Identify which cell holds the provided text, then report its [X, Y] central coordinate. 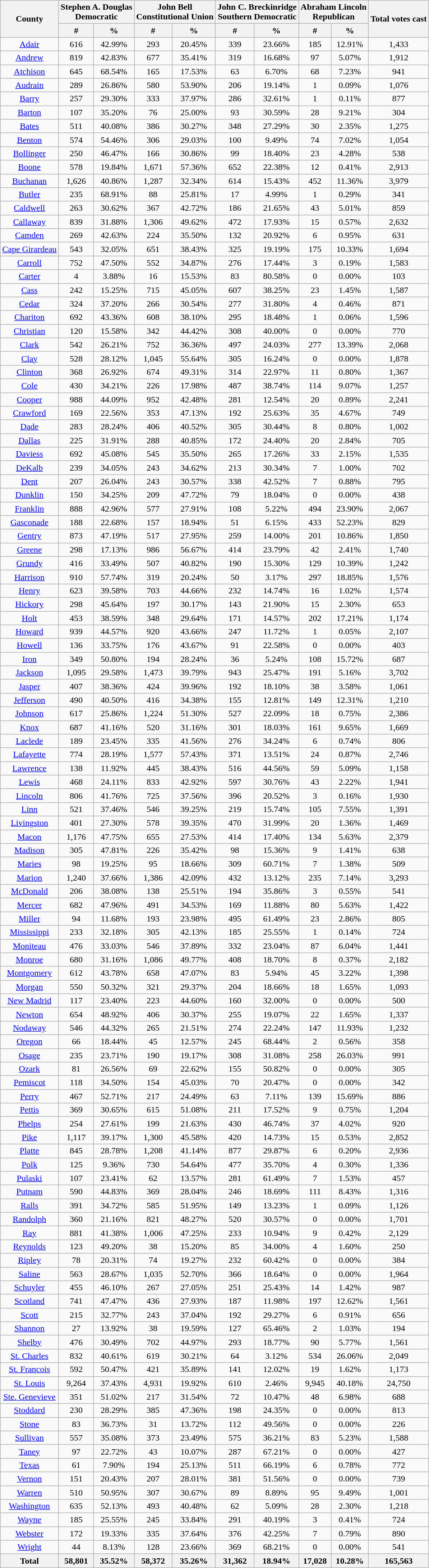
Mercer [29, 905]
40.50% [114, 700]
59 [315, 768]
27.53% [194, 837]
2.41% [350, 550]
674 [153, 372]
1,577 [153, 755]
1,001 [399, 1492]
23.79% [276, 550]
545 [153, 454]
495 [235, 919]
85 [235, 1246]
42.99% [114, 44]
22 [315, 1014]
283 [76, 427]
0.05% [350, 632]
386 [153, 126]
1,336 [399, 1165]
28.67% [114, 1274]
21.16% [114, 1219]
Andrew [29, 58]
1,337 [399, 1014]
Cedar [29, 304]
Adair [29, 44]
52.70% [194, 1274]
Howard [29, 632]
15.30% [276, 563]
31,362 [235, 1561]
175 [315, 249]
638 [399, 850]
201 [315, 536]
176 [153, 645]
22.62% [194, 1069]
52.13% [114, 1506]
17.93% [276, 222]
1,242 [399, 563]
44.56% [276, 768]
78 [76, 1260]
Pemiscot [29, 1083]
Daviess [29, 454]
367 [153, 208]
2.46% [276, 1383]
7.90% [114, 1465]
12.91% [350, 44]
Putnam [29, 1192]
5.16% [350, 673]
67.21% [276, 1451]
3,293 [399, 878]
37.66% [114, 878]
Henry [29, 591]
15.74% [276, 809]
34.38% [194, 700]
32.18% [114, 932]
Lincoln [29, 795]
72 [235, 1397]
42.96% [114, 509]
8.43% [350, 1192]
37.20% [114, 304]
24.35% [276, 1410]
47.19% [114, 536]
770 [399, 331]
28.29% [114, 1410]
161 [315, 727]
490 [76, 700]
St. Francois [29, 1369]
332 [235, 946]
1,878 [399, 358]
John C. BreckinridgeSouthern Democratic [257, 12]
656 [399, 1315]
Iron [29, 659]
6.04% [350, 946]
0.89% [350, 400]
23.71% [114, 1055]
497 [235, 345]
30.34% [276, 468]
17.53% [194, 71]
4.02% [350, 1124]
1,583 [399, 263]
2,129 [399, 1233]
57.74% [114, 577]
64 [235, 1356]
Buchanan [29, 181]
239 [76, 468]
151 [76, 1479]
1.42% [350, 1288]
2,386 [399, 714]
3.88% [114, 276]
Barton [29, 112]
623 [76, 591]
John BellConstitutional Union [175, 12]
0.19% [350, 263]
38.10% [194, 317]
0.88% [350, 481]
44.60% [194, 1000]
408 [235, 960]
Franklin [29, 509]
27.29% [276, 126]
35.20% [114, 112]
247 [235, 632]
615 [153, 1110]
Platte [29, 1151]
487 [235, 386]
1,117 [76, 1137]
127 [235, 1329]
32.05% [114, 249]
40.52% [194, 427]
1,596 [399, 317]
147 [315, 1028]
McDonald [29, 891]
1,576 [399, 577]
17.44% [276, 263]
16.68% [276, 58]
30.76% [276, 782]
0.11% [350, 99]
37.43% [114, 1383]
1,218 [399, 1506]
20.24% [194, 577]
246 [235, 1192]
1.03% [350, 1329]
608 [153, 317]
15.72% [350, 659]
5.24% [276, 659]
17,028 [315, 1561]
1,912 [399, 58]
10.39% [350, 563]
19.84% [114, 167]
563 [76, 1274]
27.05% [194, 1288]
658 [153, 973]
339 [235, 44]
Clinton [29, 372]
286 [235, 99]
Linn [29, 809]
1,176 [76, 837]
70 [235, 1083]
Clark [29, 345]
6.70% [276, 71]
27.95% [194, 536]
0.14% [350, 932]
2,913 [399, 167]
47.47% [114, 1301]
132 [235, 235]
14.73% [276, 1137]
1,850 [399, 536]
12.54% [276, 400]
10.07% [194, 1451]
614 [235, 181]
13.23% [276, 1205]
314 [235, 372]
291 [235, 1520]
258 [315, 1055]
17.26% [276, 454]
Dent [29, 481]
44.09% [114, 400]
Morgan [29, 987]
90 [315, 1342]
52.71% [114, 1096]
68.21% [276, 1547]
351 [76, 1397]
27.61% [114, 1124]
54.46% [114, 140]
1,224 [153, 714]
37.46% [114, 809]
987 [399, 1288]
88 [153, 195]
139 [315, 1096]
219 [235, 809]
11.68% [114, 919]
988 [76, 400]
Moniteau [29, 946]
20.52% [276, 795]
12.62% [350, 1301]
1,035 [153, 1274]
81 [76, 1069]
Texas [29, 1465]
Gasconade [29, 522]
1,587 [399, 290]
37 [315, 1124]
26.04% [114, 481]
1,208 [153, 1151]
575 [235, 1438]
39.35% [194, 823]
Taney [29, 1451]
45.64% [114, 604]
19.14% [276, 85]
0.20% [350, 1151]
574 [76, 140]
20.43% [114, 1479]
2,746 [399, 755]
Washington [29, 1506]
22.97% [276, 372]
1,535 [399, 454]
9,945 [315, 1383]
40.00% [276, 331]
18.85% [350, 577]
26.56% [114, 1069]
230 [76, 1410]
295 [235, 317]
Callaway [29, 222]
9.65% [350, 727]
42.72% [194, 208]
68.91% [114, 195]
0.91% [350, 1315]
1,232 [399, 1028]
Vernon [29, 1479]
306 [153, 140]
655 [153, 837]
15.25% [114, 290]
616 [76, 44]
105 [315, 809]
445 [153, 768]
Greene [29, 550]
47.72% [194, 495]
819 [76, 58]
358 [399, 1041]
321 [153, 987]
39.96% [194, 686]
50.82% [276, 1069]
160 [235, 1000]
35.86% [276, 891]
11 [315, 372]
1,257 [399, 386]
0.56% [350, 1041]
0.57% [350, 222]
79 [235, 495]
31.54% [194, 1397]
20.31% [114, 1260]
Atchison [29, 71]
368 [76, 372]
40.18% [350, 1383]
23.45% [114, 741]
11.98% [276, 1301]
7.02% [350, 140]
111 [315, 1192]
Miller [29, 919]
24.40% [276, 440]
0.53% [350, 1137]
34.25% [114, 495]
1,964 [399, 1274]
859 [399, 208]
224 [153, 235]
47.25% [194, 1233]
385 [153, 1410]
45.08% [114, 454]
1,275 [399, 126]
25.47% [276, 673]
651 [153, 249]
53.90% [194, 85]
341 [399, 195]
34.87% [194, 263]
36.21% [276, 1438]
15.69% [350, 1096]
263 [76, 208]
407 [76, 686]
County [29, 19]
597 [235, 782]
4.67% [350, 413]
Hickory [29, 604]
60.42% [276, 1260]
3.17% [276, 577]
49.62% [194, 222]
577 [153, 509]
832 [76, 1356]
805 [399, 919]
Audrain [29, 85]
32.34% [194, 181]
1,473 [153, 673]
Harrison [29, 577]
Cooper [29, 400]
452 [315, 181]
80 [315, 905]
28.04% [194, 1192]
2.84% [350, 440]
18.77% [276, 1342]
1,701 [399, 1219]
44.83% [114, 1192]
89 [235, 1492]
267 [153, 1288]
49.77% [194, 960]
Dade [29, 427]
42.83% [114, 58]
635 [76, 1506]
171 [235, 618]
15.53% [194, 276]
9,264 [76, 1383]
19.33% [114, 1534]
17.21% [350, 618]
44.32% [114, 1028]
33.49% [114, 563]
845 [76, 1151]
18.10% [276, 686]
2.86% [350, 919]
4,931 [153, 1383]
Howell [29, 645]
Randolph [29, 1219]
Marion [29, 878]
396 [235, 795]
30.44% [276, 427]
1.53% [350, 1178]
41.38% [114, 1233]
1,006 [153, 1233]
1,441 [399, 946]
Crawford [29, 413]
42 [315, 550]
22.68% [114, 522]
Osage [29, 1055]
493 [153, 1506]
2,049 [399, 1356]
266 [153, 304]
42.13% [194, 932]
10.28% [350, 1561]
43.66% [194, 632]
47.50% [114, 263]
58,372 [153, 1561]
8.13% [114, 1547]
0.46% [350, 304]
725 [153, 795]
103 [399, 276]
1,093 [399, 987]
38.25% [276, 290]
35 [315, 413]
Cape Girardeau [29, 249]
12 [315, 167]
46.74% [276, 1124]
259 [235, 536]
68.44% [276, 1041]
5.22% [276, 509]
11.93% [350, 1028]
Pike [29, 1137]
457 [399, 1178]
1.62% [350, 1369]
652 [235, 167]
433 [315, 522]
1,574 [399, 591]
Ray [29, 1233]
9.21% [350, 112]
23.98% [194, 919]
1.36% [350, 823]
Caldwell [29, 208]
952 [153, 400]
631 [399, 235]
22.56% [114, 413]
Maries [29, 864]
1,174 [399, 618]
50.32% [114, 987]
1,316 [399, 1192]
66.19% [276, 1465]
1,306 [153, 222]
324 [76, 304]
10.94% [276, 1233]
2.22% [350, 782]
472 [235, 222]
51.95% [194, 1205]
0.74% [350, 741]
Madison [29, 850]
3.22% [350, 973]
39.17% [114, 1137]
Polk [29, 1165]
20.47% [276, 1083]
517 [153, 536]
338 [235, 481]
29.58% [114, 673]
Pulaski [29, 1178]
Newton [29, 1014]
Mississippi [29, 932]
715 [153, 290]
35.42% [194, 850]
7.14% [350, 878]
11.92% [114, 768]
14.57% [276, 618]
509 [399, 864]
619 [153, 1356]
688 [399, 1397]
373 [153, 1438]
421 [153, 1369]
52.23% [350, 522]
32.00% [276, 1000]
682 [76, 905]
1,086 [153, 960]
40.19% [276, 1520]
28.19% [114, 755]
30.49% [114, 1342]
30.67% [194, 1492]
5.01% [350, 208]
40.85% [194, 440]
3.58% [350, 686]
9.07% [350, 386]
29.27% [276, 1315]
813 [399, 1410]
Stoddard [29, 1410]
33.84% [194, 1520]
10.47% [276, 1397]
51.02% [114, 1397]
420 [235, 1137]
0.55% [350, 891]
209 [153, 495]
34.21% [114, 386]
189 [76, 741]
117 [76, 1000]
46.10% [114, 1288]
61 [76, 1465]
94 [76, 919]
14.74% [276, 591]
47.36% [194, 1410]
881 [76, 1233]
10.33% [350, 249]
21.63% [194, 1124]
467 [76, 1096]
991 [399, 1055]
213 [235, 468]
Bollinger [29, 153]
47.75% [114, 837]
Perry [29, 1096]
19.27% [194, 1260]
427 [399, 1451]
371 [235, 755]
Lafayette [29, 755]
40.08% [114, 126]
27 [76, 1329]
5.77% [350, 1342]
500 [399, 1000]
42.92% [194, 782]
Shelby [29, 1342]
24.49% [194, 1096]
44.42% [194, 331]
Nodaway [29, 1028]
0.16% [350, 795]
Webster [29, 1534]
25.81% [194, 195]
890 [399, 1534]
40.48% [194, 1506]
26.86% [114, 85]
69 [153, 1069]
40.86% [114, 181]
2,182 [399, 960]
12.02% [276, 1369]
0.37% [350, 960]
31.80% [276, 304]
60.71% [276, 864]
821 [153, 1219]
Chariton [29, 317]
47.13% [194, 413]
325 [235, 249]
677 [153, 58]
215 [76, 1315]
1,941 [399, 782]
12.81% [276, 700]
91 [235, 645]
19 [315, 1369]
13.57% [194, 1178]
Schuyler [29, 1288]
157 [153, 522]
24,750 [399, 1383]
57.43% [194, 755]
37.89% [194, 946]
15.58% [114, 331]
1,300 [153, 1137]
1,126 [399, 1205]
1,210 [399, 700]
257 [76, 99]
29.30% [114, 99]
617 [76, 714]
48 [315, 1397]
543 [76, 249]
1,367 [399, 372]
50.47% [114, 1369]
Knox [29, 727]
45.05% [194, 290]
Wright [29, 1547]
New Madrid [29, 1000]
13.51% [276, 755]
129 [315, 563]
136 [76, 645]
198 [235, 1410]
38.36% [114, 686]
165 [153, 71]
1,002 [399, 427]
468 [76, 782]
2.35% [350, 126]
Scotland [29, 1301]
10.86% [350, 536]
21.65% [276, 208]
542 [76, 345]
Warren [29, 1492]
30.17% [194, 604]
41.56% [194, 741]
35.89% [194, 1369]
Jefferson [29, 700]
22.58% [276, 645]
871 [399, 304]
436 [153, 1301]
40.61% [114, 1356]
1,240 [76, 878]
Gentry [29, 536]
165,563 [399, 1561]
939 [76, 632]
Johnson [29, 714]
19.59% [194, 1329]
1,386 [153, 878]
27.91% [194, 509]
40.82% [194, 563]
1,694 [399, 249]
114 [315, 386]
1.00% [350, 468]
1.60% [350, 1246]
23.04% [276, 946]
705 [399, 440]
25.63% [276, 413]
1,469 [399, 823]
Jackson [29, 673]
26.03% [350, 1055]
25.43% [276, 1288]
15.36% [276, 850]
0.06% [350, 317]
54.64% [194, 1165]
32.61% [276, 99]
14 [315, 1288]
199 [153, 1124]
25.51% [194, 891]
47.81% [114, 850]
Ralls [29, 1205]
1,740 [399, 550]
188 [76, 522]
829 [399, 522]
255 [235, 1014]
528 [76, 358]
49.20% [114, 1246]
2.15% [350, 454]
Total [29, 1561]
49.31% [194, 372]
76 [153, 112]
15.43% [276, 181]
Ripley [29, 1260]
31.99% [276, 823]
580 [153, 85]
39.25% [194, 809]
470 [235, 823]
653 [399, 604]
43.78% [114, 973]
186 [235, 208]
11.88% [276, 905]
26.92% [114, 372]
50.80% [114, 659]
29.03% [194, 140]
143 [235, 604]
29.64% [194, 618]
13.12% [276, 878]
23.90% [350, 509]
31 [153, 1424]
Dunklin [29, 495]
Clay [29, 358]
20.92% [276, 235]
99 [235, 153]
Pettis [29, 1110]
Stephen A. DouglasDemocratic [96, 12]
55.64% [194, 358]
592 [76, 1369]
33.03% [114, 946]
0.30% [350, 1165]
Lawrence [29, 768]
34.24% [276, 741]
Laclede [29, 741]
943 [235, 673]
391 [76, 1205]
123 [76, 1246]
839 [76, 222]
424 [153, 686]
Scott [29, 1315]
749 [399, 413]
36.73% [114, 1424]
Sullivan [29, 1438]
8.89% [276, 1492]
1,433 [399, 44]
534 [315, 1356]
48.92% [114, 1014]
304 [399, 112]
48.27% [194, 1219]
44.66% [194, 591]
22.38% [276, 167]
39.58% [114, 591]
Monroe [29, 960]
187 [235, 1301]
38.74% [276, 386]
432 [235, 878]
510 [76, 1492]
552 [153, 263]
2,852 [399, 1137]
Stone [29, 1424]
0.95% [350, 235]
19.92% [194, 1383]
11.36% [350, 181]
27.30% [114, 823]
360 [76, 1219]
Boone [29, 167]
35.26% [194, 1561]
39.79% [194, 673]
38.59% [114, 618]
13.92% [114, 1329]
730 [153, 1165]
42.09% [194, 878]
44.97% [194, 1342]
1,045 [153, 358]
0.79% [350, 1534]
1,061 [399, 686]
1,054 [399, 140]
191 [315, 673]
34.05% [114, 468]
31.91% [114, 440]
30.59% [276, 112]
Total votes cast [399, 19]
3.12% [276, 1356]
15.20% [194, 1246]
34.72% [114, 1205]
22.72% [114, 1451]
2,107 [399, 632]
986 [153, 550]
269 [76, 235]
29.37% [194, 987]
30.62% [114, 208]
154 [153, 1083]
30.54% [194, 304]
521 [76, 809]
5.07% [350, 58]
204 [235, 987]
45.03% [194, 1083]
66 [76, 1041]
36.36% [194, 345]
11.72% [276, 632]
26.06% [350, 1356]
886 [399, 1096]
18.48% [276, 317]
30.27% [194, 126]
3,702 [399, 673]
51.08% [194, 1110]
1.41% [350, 850]
44 [76, 1547]
65.46% [276, 1329]
87 [315, 946]
St. Louis [29, 1383]
33.75% [114, 645]
30.86% [194, 153]
35.70% [276, 1165]
38.08% [114, 891]
654 [76, 1014]
2,241 [399, 400]
888 [76, 509]
23.41% [114, 1178]
1,204 [399, 1110]
366 [235, 1274]
47.07% [194, 973]
2,067 [399, 509]
1,391 [399, 809]
455 [76, 1288]
51.30% [194, 714]
Montgomery [29, 973]
17.40% [276, 837]
401 [76, 823]
349 [76, 659]
Livingston [29, 823]
607 [235, 290]
7.23% [350, 71]
14.00% [276, 536]
50 [235, 577]
1,076 [399, 85]
37.64% [194, 1534]
DeKalb [29, 468]
17.52% [276, 1110]
21.90% [276, 604]
31.08% [276, 1055]
24 [315, 755]
26.21% [114, 345]
0.78% [350, 1465]
18.40% [276, 153]
Abraham LincolnRepublican [333, 12]
43.36% [114, 317]
34.62% [194, 468]
0.29% [350, 195]
25.13% [194, 1465]
44.57% [114, 632]
438 [399, 495]
0.87% [350, 755]
47.96% [114, 905]
833 [153, 782]
557 [76, 1438]
50.95% [114, 1492]
17.13% [114, 550]
645 [76, 71]
Ste. Genevieve [29, 1397]
585 [153, 1205]
2,379 [399, 837]
Ozark [29, 1069]
297 [315, 577]
18.64% [276, 1274]
49.56% [276, 1424]
202 [315, 618]
5.94% [276, 973]
612 [76, 973]
Oregon [29, 1041]
16.24% [276, 358]
34.00% [276, 1246]
13.39% [350, 345]
17.98% [194, 386]
251 [235, 1288]
80.58% [276, 276]
21.51% [194, 1028]
1.02% [350, 591]
Phelps [29, 1124]
274 [235, 1028]
37.97% [194, 99]
376 [235, 1534]
Christian [29, 331]
13.72% [194, 1424]
22.09% [276, 714]
41.16% [114, 727]
703 [153, 591]
141 [235, 1369]
24.11% [114, 782]
29.87% [276, 1151]
7.11% [276, 1096]
309 [235, 864]
20.45% [194, 44]
242 [76, 290]
Jasper [29, 686]
289 [76, 85]
Lewis [29, 782]
494 [315, 509]
30 [315, 126]
7.55% [350, 809]
17 [235, 195]
12.57% [194, 1041]
35.52% [114, 1561]
1,669 [399, 727]
42.48% [194, 400]
25.86% [114, 714]
772 [399, 1465]
795 [399, 481]
873 [76, 536]
30.65% [114, 1110]
31.88% [114, 222]
507 [153, 563]
1,287 [153, 181]
28.12% [114, 358]
Reynolds [29, 1246]
150 [76, 495]
6.15% [276, 522]
9.36% [114, 1165]
42.52% [276, 481]
739 [399, 1479]
610 [235, 1383]
12.31% [350, 700]
28.01% [194, 1479]
34.53% [194, 905]
Benton [29, 140]
134 [315, 837]
Macon [29, 837]
590 [76, 1192]
381 [235, 1479]
St. Charles [29, 1356]
125 [76, 1165]
41.76% [114, 795]
223 [153, 1000]
19.25% [114, 864]
5.23% [350, 1438]
680 [76, 960]
Dallas [29, 440]
384 [399, 1260]
1.45% [350, 290]
24.03% [276, 345]
19.17% [194, 1055]
353 [153, 413]
34.50% [114, 1083]
37.04% [194, 1315]
68 [315, 71]
Bates [29, 126]
516 [235, 768]
56.67% [194, 550]
18.69% [276, 1192]
41.14% [194, 1151]
30.37% [194, 1014]
18.70% [276, 960]
4.99% [276, 195]
43.67% [194, 645]
Holt [29, 618]
Carroll [29, 263]
45.58% [194, 1137]
301 [235, 727]
1,930 [399, 795]
68.54% [114, 71]
18.03% [276, 727]
6.98% [350, 1397]
403 [399, 645]
30.21% [194, 1356]
112 [235, 1424]
27.93% [194, 1301]
36 [235, 659]
491 [153, 905]
18.04% [276, 495]
1,095 [76, 673]
453 [76, 618]
Camden [29, 235]
4.28% [350, 153]
166 [153, 153]
193 [153, 919]
477 [235, 1165]
35.08% [114, 1438]
100 [235, 140]
288 [153, 440]
22.24% [276, 1028]
Wayne [29, 1520]
2,632 [399, 222]
Cass [29, 290]
527 [235, 714]
51 [235, 522]
33 [315, 454]
28.78% [114, 1151]
333 [153, 99]
25.00% [194, 112]
254 [76, 1124]
910 [76, 577]
42.25% [276, 1534]
118 [76, 1083]
307 [153, 1492]
287 [235, 1451]
37.56% [194, 795]
Grundy [29, 563]
941 [399, 71]
225 [76, 440]
23.49% [194, 1438]
51.56% [276, 1479]
18.44% [114, 1041]
23.40% [114, 1000]
0.42% [350, 1233]
Saline [29, 1274]
2,068 [399, 345]
1,158 [399, 768]
550 [76, 987]
1,422 [399, 905]
58,801 [76, 1561]
93 [235, 112]
741 [76, 1301]
57.36% [194, 167]
1.38% [350, 864]
120 [76, 331]
1,173 [399, 1369]
1,671 [153, 167]
2,936 [399, 1151]
Shannon [29, 1329]
1,626 [76, 181]
538 [399, 153]
19.07% [276, 1014]
19.19% [276, 249]
Carter [29, 276]
46.47% [114, 153]
Cole [29, 386]
32.77% [114, 1315]
3,979 [399, 181]
1,588 [399, 1438]
Butler [29, 195]
211 [235, 1110]
42.63% [114, 235]
1,398 [399, 973]
774 [76, 755]
128 [153, 1547]
Barry [29, 99]
35.41% [194, 58]
